Search for the cell housing the specified text and yield its (X, Y) center coordinate. 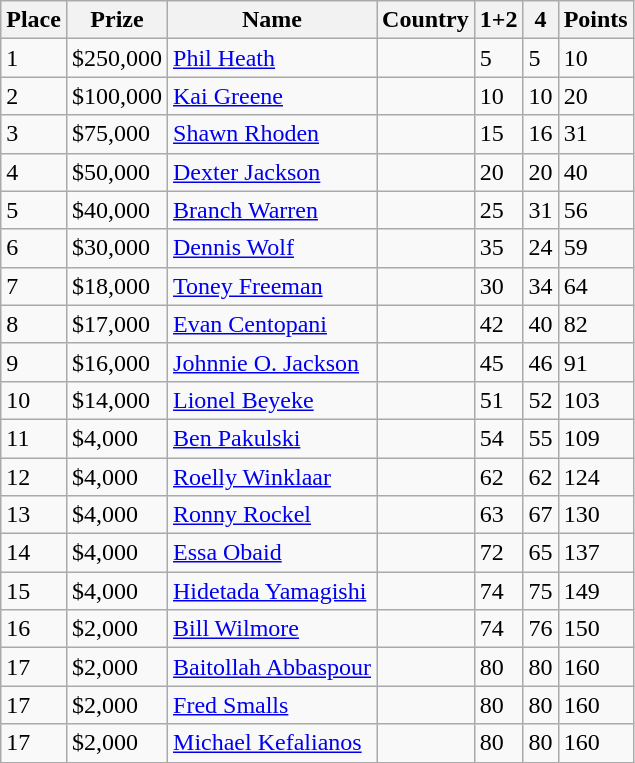
$30,000 (116, 248)
51 (498, 400)
13 (34, 515)
76 (540, 629)
8 (34, 324)
Ben Pakulski (272, 438)
Bill Wilmore (272, 629)
6 (34, 248)
59 (596, 248)
2 (34, 96)
67 (540, 515)
42 (498, 324)
Place (34, 20)
Name (272, 20)
Evan Centopani (272, 324)
Country (426, 20)
Branch Warren (272, 210)
30 (498, 286)
Points (596, 20)
12 (34, 477)
Shawn Rhoden (272, 134)
72 (498, 553)
Toney Freeman (272, 286)
Fred Smalls (272, 705)
$250,000 (116, 58)
Essa Obaid (272, 553)
130 (596, 515)
54 (498, 438)
Lionel Beyeke (272, 400)
Hidetada Yamagishi (272, 591)
$14,000 (116, 400)
$75,000 (116, 134)
Michael Kefalianos (272, 743)
56 (596, 210)
14 (34, 553)
34 (540, 286)
25 (498, 210)
Baitollah Abbaspour (272, 667)
Dennis Wolf (272, 248)
46 (540, 362)
91 (596, 362)
Johnnie O. Jackson (272, 362)
103 (596, 400)
9 (34, 362)
Dexter Jackson (272, 172)
64 (596, 286)
1 (34, 58)
11 (34, 438)
150 (596, 629)
$40,000 (116, 210)
137 (596, 553)
55 (540, 438)
149 (596, 591)
$16,000 (116, 362)
35 (498, 248)
45 (498, 362)
$17,000 (116, 324)
1+2 (498, 20)
$50,000 (116, 172)
75 (540, 591)
Phil Heath (272, 58)
52 (540, 400)
7 (34, 286)
24 (540, 248)
3 (34, 134)
109 (596, 438)
65 (540, 553)
124 (596, 477)
63 (498, 515)
82 (596, 324)
Ronny Rockel (272, 515)
Prize (116, 20)
$100,000 (116, 96)
Roelly Winklaar (272, 477)
$18,000 (116, 286)
Kai Greene (272, 96)
